Determine the (X, Y) coordinate at the center of the cell enclosing the given text.  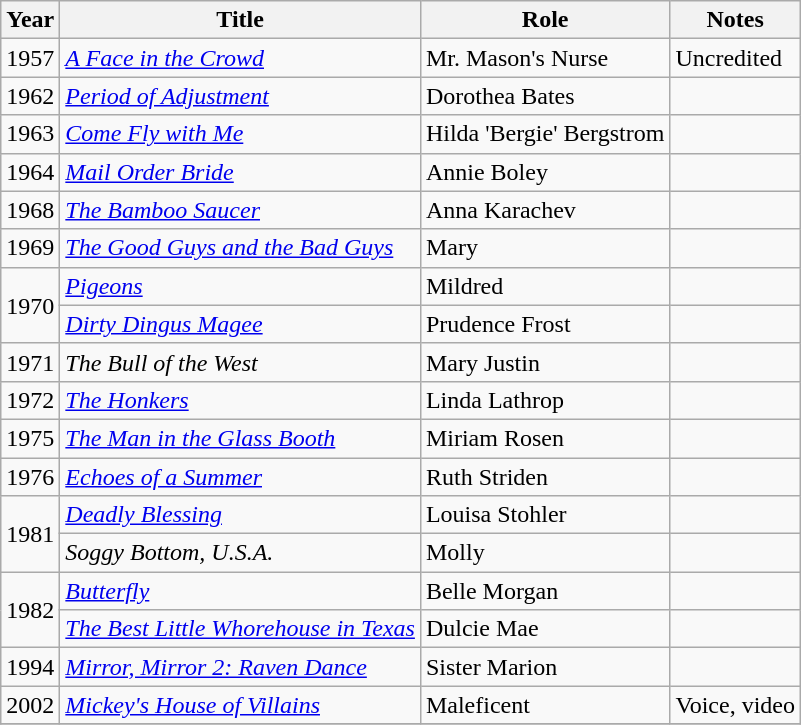
Dulcie Mae (544, 629)
1981 (30, 534)
The Best Little Whorehouse in Texas (240, 629)
1971 (30, 362)
Mary Justin (544, 362)
A Face in the Crowd (240, 58)
1970 (30, 305)
1963 (30, 134)
Soggy Bottom, U.S.A. (240, 553)
Mildred (544, 286)
The Good Guys and the Bad Guys (240, 248)
Pigeons (240, 286)
Maleficent (544, 705)
1957 (30, 58)
Mickey's House of Villains (240, 705)
Uncredited (736, 58)
Hilda 'Bergie' Bergstrom (544, 134)
Mail Order Bride (240, 172)
Title (240, 20)
The Man in the Glass Booth (240, 438)
Come Fly with Me (240, 134)
Dorothea Bates (544, 96)
Linda Lathrop (544, 400)
1969 (30, 248)
Butterfly (240, 591)
Notes (736, 20)
Mary (544, 248)
1964 (30, 172)
The Honkers (240, 400)
Prudence Frost (544, 324)
1968 (30, 210)
Deadly Blessing (240, 515)
1982 (30, 610)
Louisa Stohler (544, 515)
Mirror, Mirror 2: Raven Dance (240, 667)
Sister Marion (544, 667)
1972 (30, 400)
Anna Karachev (544, 210)
2002 (30, 705)
Belle Morgan (544, 591)
Echoes of a Summer (240, 477)
Dirty Dingus Magee (240, 324)
1976 (30, 477)
Mr. Mason's Nurse (544, 58)
Year (30, 20)
1962 (30, 96)
Period of Adjustment (240, 96)
Miriam Rosen (544, 438)
Voice, video (736, 705)
1975 (30, 438)
1994 (30, 667)
The Bull of the West (240, 362)
Ruth Striden (544, 477)
The Bamboo Saucer (240, 210)
Role (544, 20)
Molly (544, 553)
Annie Boley (544, 172)
